Find where the given text appears and provide that cell's center as (x, y) coordinate. 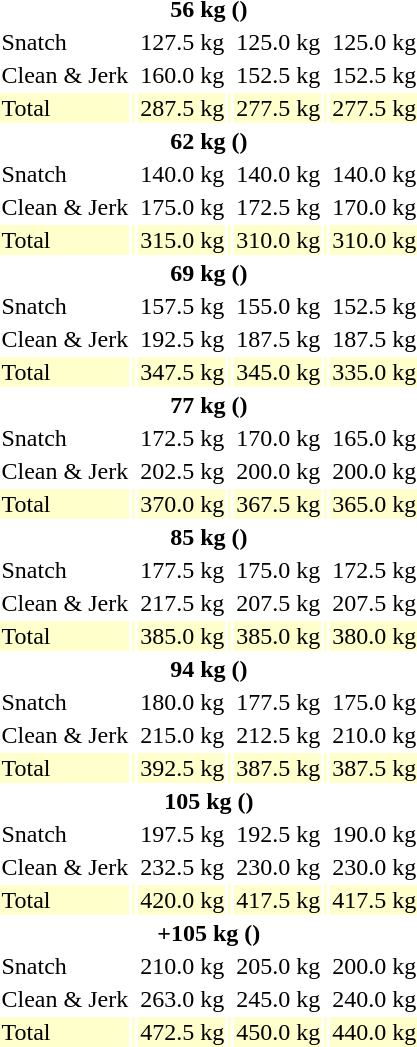
180.0 kg (182, 702)
205.0 kg (278, 966)
230.0 kg (278, 867)
217.5 kg (182, 603)
367.5 kg (278, 504)
157.5 kg (182, 306)
310.0 kg (278, 240)
315.0 kg (182, 240)
125.0 kg (278, 42)
232.5 kg (182, 867)
392.5 kg (182, 768)
287.5 kg (182, 108)
347.5 kg (182, 372)
152.5 kg (278, 75)
160.0 kg (182, 75)
155.0 kg (278, 306)
200.0 kg (278, 471)
210.0 kg (182, 966)
207.5 kg (278, 603)
187.5 kg (278, 339)
215.0 kg (182, 735)
472.5 kg (182, 1032)
387.5 kg (278, 768)
370.0 kg (182, 504)
127.5 kg (182, 42)
263.0 kg (182, 999)
245.0 kg (278, 999)
197.5 kg (182, 834)
202.5 kg (182, 471)
170.0 kg (278, 438)
345.0 kg (278, 372)
420.0 kg (182, 900)
212.5 kg (278, 735)
277.5 kg (278, 108)
450.0 kg (278, 1032)
417.5 kg (278, 900)
